Pinpoint the cell where the given text exists, returning its [X, Y] midpoint coordinate. 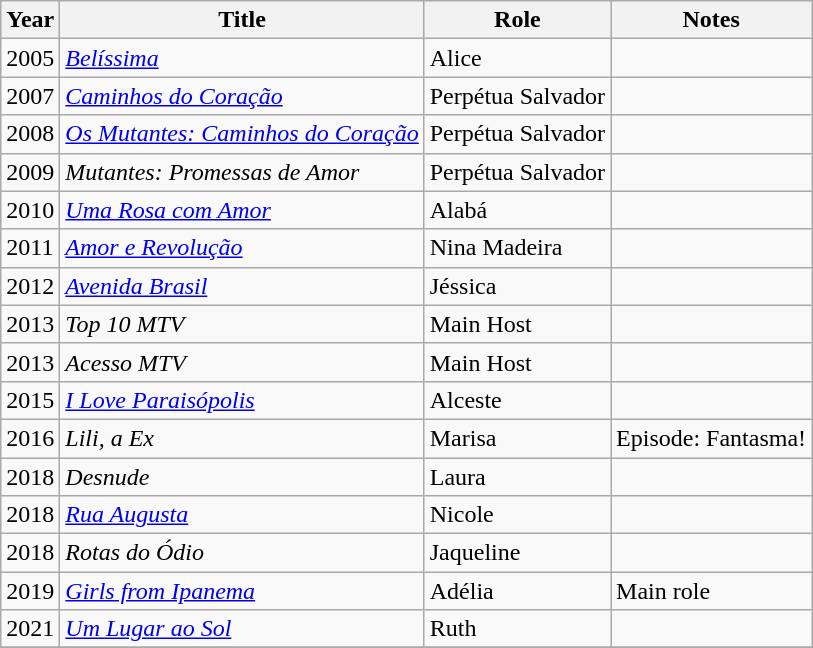
2016 [30, 438]
Marisa [517, 438]
2011 [30, 248]
Nina Madeira [517, 248]
Adélia [517, 591]
2015 [30, 400]
Alceste [517, 400]
Title [242, 20]
Lili, a Ex [242, 438]
Jéssica [517, 286]
Mutantes: Promessas de Amor [242, 172]
Episode: Fantasma! [712, 438]
Laura [517, 477]
2009 [30, 172]
2007 [30, 96]
Nicole [517, 515]
2010 [30, 210]
Alice [517, 58]
Desnude [242, 477]
2008 [30, 134]
Notes [712, 20]
2019 [30, 591]
Rotas do Ódio [242, 553]
Um Lugar ao Sol [242, 629]
Rua Augusta [242, 515]
Caminhos do Coração [242, 96]
Os Mutantes: Caminhos do Coração [242, 134]
I Love Paraisópolis [242, 400]
Jaqueline [517, 553]
Alabá [517, 210]
Girls from Ipanema [242, 591]
Top 10 MTV [242, 324]
Year [30, 20]
2012 [30, 286]
Belíssima [242, 58]
Acesso MTV [242, 362]
Ruth [517, 629]
2021 [30, 629]
Role [517, 20]
2005 [30, 58]
Main role [712, 591]
Amor e Revolução [242, 248]
Uma Rosa com Amor [242, 210]
Avenida Brasil [242, 286]
